Extract the [x, y] coordinate from the center of the cell holding the provided text.  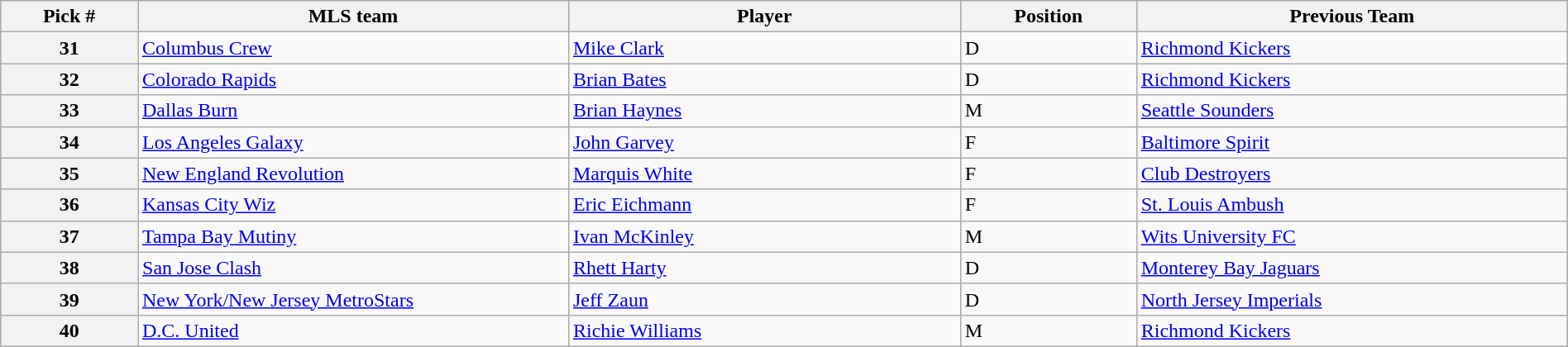
Seattle Sounders [1351, 111]
40 [69, 330]
37 [69, 236]
Colorado Rapids [352, 79]
Rhett Harty [764, 268]
39 [69, 299]
San Jose Clash [352, 268]
Dallas Burn [352, 111]
Brian Bates [764, 79]
Eric Eichmann [764, 205]
33 [69, 111]
Columbus Crew [352, 48]
Wits University FC [1351, 236]
32 [69, 79]
New York/New Jersey MetroStars [352, 299]
35 [69, 173]
John Garvey [764, 142]
36 [69, 205]
Richie Williams [764, 330]
Baltimore Spirit [1351, 142]
Brian Haynes [764, 111]
Club Destroyers [1351, 173]
Pick # [69, 17]
Position [1049, 17]
New England Revolution [352, 173]
Jeff Zaun [764, 299]
D.C. United [352, 330]
Tampa Bay Mutiny [352, 236]
31 [69, 48]
38 [69, 268]
Kansas City Wiz [352, 205]
St. Louis Ambush [1351, 205]
Monterey Bay Jaguars [1351, 268]
Ivan McKinley [764, 236]
Los Angeles Galaxy [352, 142]
Mike Clark [764, 48]
Previous Team [1351, 17]
North Jersey Imperials [1351, 299]
MLS team [352, 17]
Marquis White [764, 173]
Player [764, 17]
34 [69, 142]
